Identify which cell holds the provided text, then report its (X, Y) central coordinate. 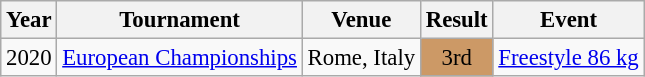
Rome, Italy (361, 58)
Year (29, 20)
3rd (456, 58)
Tournament (180, 20)
Venue (361, 20)
Event (568, 20)
Freestyle 86 kg (568, 58)
European Championships (180, 58)
2020 (29, 58)
Result (456, 20)
